Provide the (x, y) coordinate of the cell's center where the given text is located.  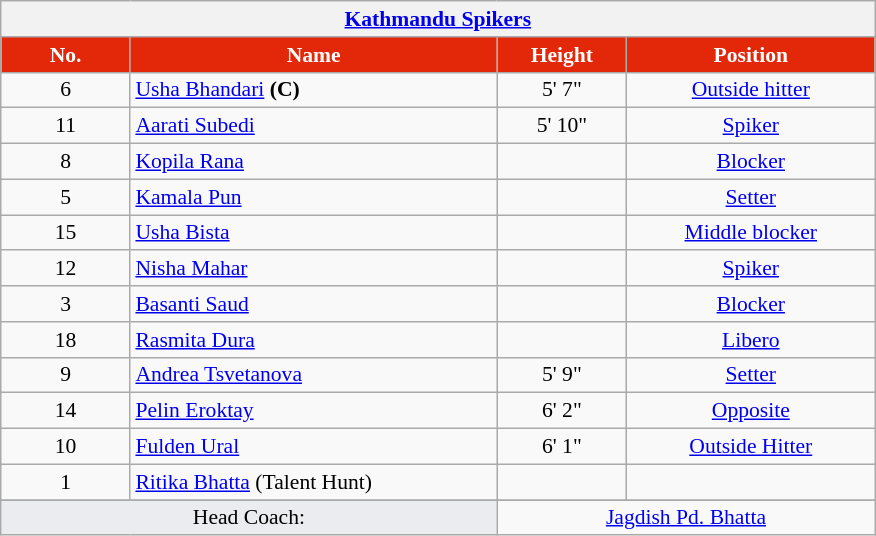
5' 7" (562, 90)
6' 1" (562, 447)
11 (66, 126)
Height (562, 55)
Outside hitter (751, 90)
15 (66, 233)
5' 10" (562, 126)
6 (66, 90)
No. (66, 55)
5 (66, 197)
Kathmandu Spikers (438, 19)
3 (66, 304)
Aarati Subedi (314, 126)
Usha Bhandari (C) (314, 90)
Name (314, 55)
Basanti Saud (314, 304)
14 (66, 411)
Pelin Eroktay (314, 411)
Usha Bista (314, 233)
Middle blocker (751, 233)
Head Coach: (249, 518)
Fulden Ural (314, 447)
Ritika Bhatta (Talent Hunt) (314, 482)
Rasmita Dura (314, 340)
8 (66, 162)
Libero (751, 340)
Kamala Pun (314, 197)
9 (66, 375)
Nisha Mahar (314, 269)
12 (66, 269)
Andrea Tsvetanova (314, 375)
Opposite (751, 411)
10 (66, 447)
18 (66, 340)
Jagdish Pd. Bhatta (686, 518)
Kopila Rana (314, 162)
6' 2" (562, 411)
Position (751, 55)
5' 9" (562, 375)
1 (66, 482)
Outside Hitter (751, 447)
